Pinpoint the cell where the given text exists, returning its (X, Y) midpoint coordinate. 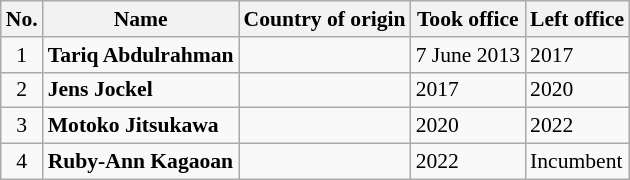
Jens Jockel (141, 90)
Motoko Jitsukawa (141, 126)
Incumbent (577, 162)
Left office (577, 19)
Tariq Abdulrahman (141, 55)
2 (22, 90)
4 (22, 162)
7 June 2013 (468, 55)
No. (22, 19)
Ruby-Ann Kagaoan (141, 162)
3 (22, 126)
Country of origin (325, 19)
1 (22, 55)
Name (141, 19)
Took office (468, 19)
